Capture the cell that displays the provided text and extract its (X, Y) central coordinate. 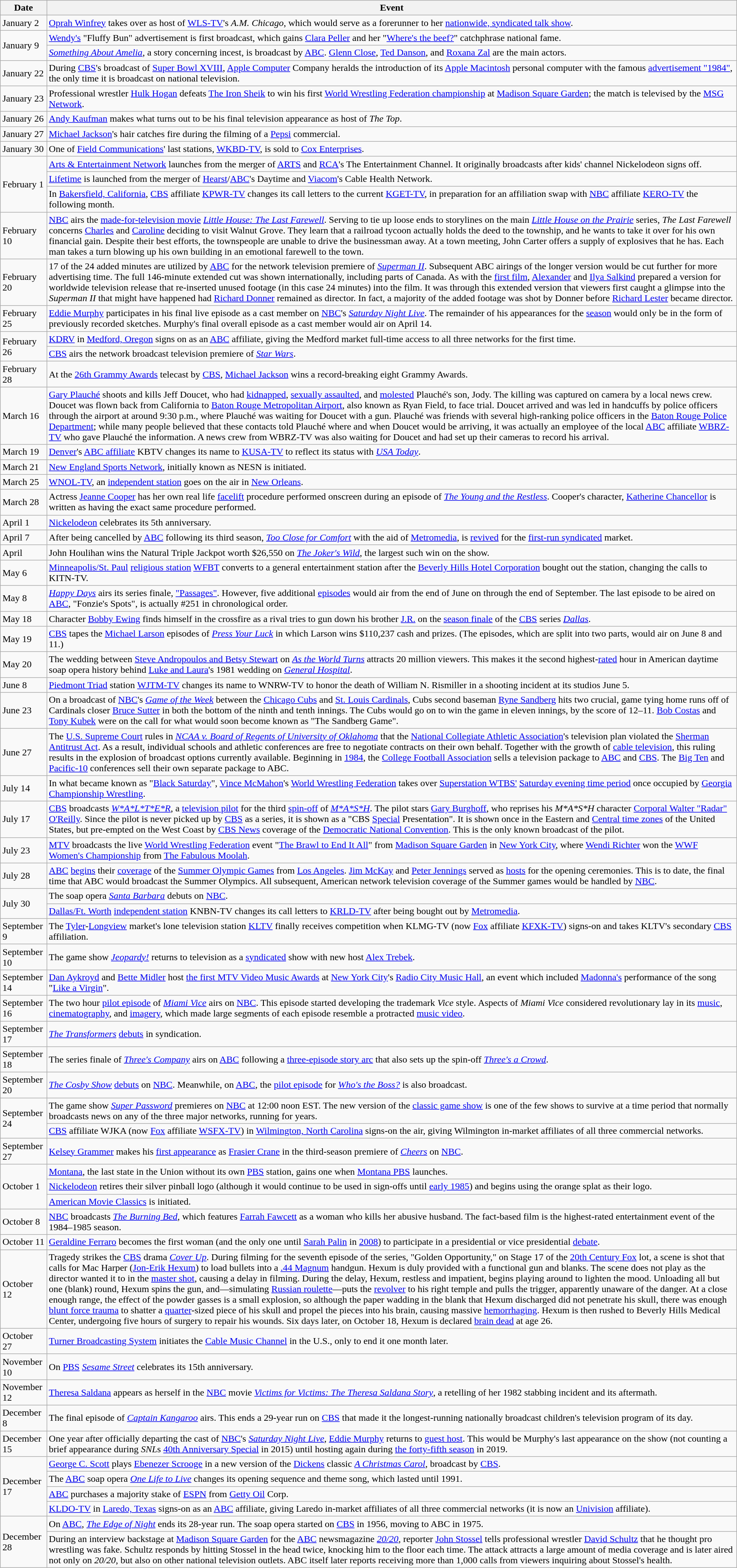
January 22 (24, 73)
June 8 (24, 685)
July 17 (24, 819)
May 19 (24, 639)
April 1 (24, 522)
May 8 (24, 598)
One of Field Communications' last stations, WKBD-TV, is sold to Cox Enterprises. (392, 149)
December 28 (24, 1542)
March 28 (24, 502)
The Cosby Show debuts on NBC. Meanwhile, on ABC, the pilot episode for Who's the Boss? is also broadcast. (392, 1085)
April (24, 552)
November 12 (24, 1392)
September 14 (24, 983)
March 16 (24, 416)
John Houlihan wins the Natural Triple Jackpot worth $26,550 on The Joker's Wild, the largest such win on the show. (392, 552)
Andy Kaufman makes what turns out to be his final television appearance as host of The Top. (392, 119)
On PBS Sesame Street celebrates its 15th anniversary. (392, 1367)
September 17 (24, 1034)
December 15 (24, 1443)
December 17 (24, 1487)
Date (24, 8)
February 26 (24, 346)
October 11 (24, 1242)
The series finale of Three's Company airs on ABC following a three-episode story arc that also sets up the spin-off Three's a Crowd. (392, 1060)
The soap opera Santa Barbara debuts on NBC. (392, 896)
KDRV in Medford, Oregon signs on as an ABC affiliate, giving the Medford market full-time access to all three networks for the first time. (392, 339)
Character Bobby Ewing finds himself in the crossfire as a rival tries to gun down his brother J.R. on the season finale of the CBS series Dallas. (392, 618)
September 24 (24, 1118)
March 19 (24, 452)
January 9 (24, 45)
June 23 (24, 711)
Lifetime is launched from the merger of Hearst/ABC's Daytime and Viacom's Cable Health Network. (392, 179)
July 28 (24, 876)
The game show Jeopardy! returns to television as a syndicated show with new host Alex Trebek. (392, 957)
Piedmont Triad station WJTM-TV changes its name to WNRW-TV to honor the death of William N. Rismiller in a shooting incident at its studios June 5. (392, 685)
Event (392, 8)
February 25 (24, 319)
October 1 (24, 1187)
Wendy's "Fluffy Bun" advertisement is first broadcast, which gains Clara Peller and her "Where's the beef?" catchphrase national fame. (392, 38)
September 18 (24, 1060)
Oprah Winfrey takes over as host of WLS-TV's A.M. Chicago, which would serve as a forerunner to her nationwide, syndicated talk show. (392, 23)
March 25 (24, 482)
September 27 (24, 1151)
January 30 (24, 149)
February 20 (24, 283)
Dallas/Ft. Worth independent station KNBN-TV changes its call letters to KRLD-TV after being bought out by Metromedia. (392, 911)
George C. Scott plays Ebenezer Scrooge in a new version of the Dickens classic A Christmas Carol, broadcast by CBS. (392, 1464)
Turner Broadcasting System initiates the Cable Music Channel in the U.S., only to end it one month later. (392, 1341)
May 20 (24, 665)
Geraldine Ferraro becomes the first woman (and the only one until Sarah Palin in 2008) to participate in a presidential or vice presidential debate. (392, 1242)
April 7 (24, 537)
February 1 (24, 184)
October 12 (24, 1289)
Something About Amelia, a story concerning incest, is broadcast by ABC. Glenn Close, Ted Danson, and Roxana Zal are the main actors. (392, 53)
September 20 (24, 1085)
New England Sports Network, initially known as NESN is initiated. (392, 467)
February 10 (24, 235)
Montana, the last state in the Union without its own PBS station, gains one when Montana PBS launches. (392, 1172)
July 23 (24, 850)
January 23 (24, 98)
The Transformers debuts in syndication. (392, 1034)
On ABC, The Edge of Night ends its 28-year run. The soap opera started on CBS in 1956, moving to ABC in 1975. (392, 1524)
At the 26th Grammy Awards telecast by CBS, Michael Jackson wins a record-breaking eight Grammy Awards. (392, 374)
Denver's ABC affiliate KBTV changes its name to KUSA-TV to reflect its status with USA Today. (392, 452)
May 6 (24, 572)
March 21 (24, 467)
February 28 (24, 374)
ABC purchases a majority stake of ESPN from Getty Oil Corp. (392, 1494)
The ABC soap opera One Life to Live changes its opening sequence and theme song, which lasted until 1991. (392, 1479)
Kelsey Grammer makes his first appearance as Frasier Crane in the third-season premiere of Cheers on NBC. (392, 1151)
WNOL-TV, an independent station goes on the air in New Orleans. (392, 482)
July 30 (24, 903)
October 27 (24, 1341)
May 18 (24, 618)
November 10 (24, 1367)
CBS airs the network broadcast television premiere of Star Wars. (392, 354)
January 2 (24, 23)
Nickelodeon celebrates its 5th anniversary. (392, 522)
October 8 (24, 1222)
Michael Jackson's hair catches fire during the filming of a Pepsi commercial. (392, 134)
July 14 (24, 788)
American Movie Classics is initiated. (392, 1201)
December 8 (24, 1418)
June 27 (24, 752)
January 27 (24, 134)
September 9 (24, 931)
January 26 (24, 119)
September 10 (24, 957)
September 16 (24, 1008)
